Return [x, y] of the center of cell containing provided text 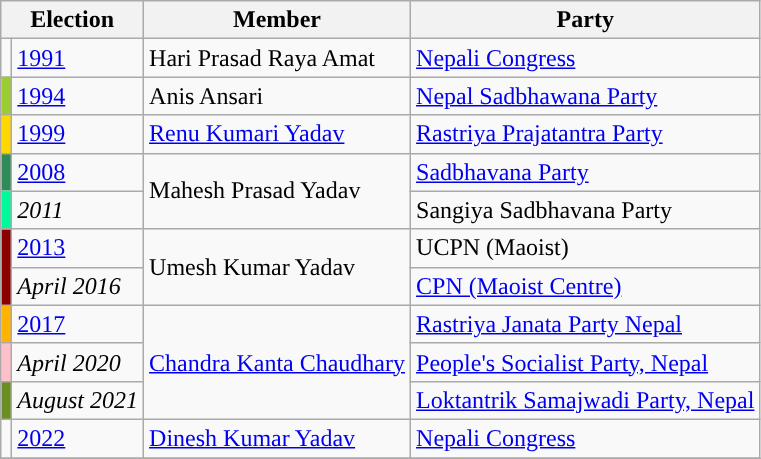
People's Socialist Party, Nepal [586, 362]
Mahesh Prasad Yadav [278, 191]
April 2020 [78, 362]
Renu Kumari Yadav [278, 134]
August 2021 [78, 400]
2017 [78, 324]
Hari Prasad Raya Amat [278, 58]
Nepal Sadbhawana Party [586, 96]
Anis Ansari [278, 96]
Loktantrik Samajwadi Party, Nepal [586, 400]
Dinesh Kumar Yadav [278, 438]
Umesh Kumar Yadav [278, 267]
Sadbhavana Party [586, 172]
Election [72, 20]
Rastriya Prajatantra Party [586, 134]
1991 [78, 58]
CPN (Maoist Centre) [586, 286]
2008 [78, 172]
Rastriya Janata Party Nepal [586, 324]
2022 [78, 438]
1999 [78, 134]
UCPN (Maoist) [586, 248]
Sangiya Sadbhavana Party [586, 210]
Member [278, 20]
2013 [78, 248]
2011 [78, 210]
Party [586, 20]
1994 [78, 96]
April 2016 [78, 286]
Chandra Kanta Chaudhary [278, 362]
